Search for the cell housing the specified text and yield its [X, Y] center coordinate. 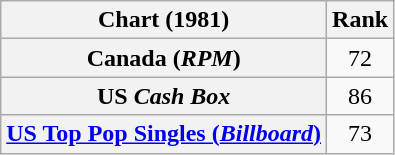
73 [360, 134]
72 [360, 58]
Rank [360, 20]
US Cash Box [164, 96]
Canada (RPM) [164, 58]
Chart (1981) [164, 20]
US Top Pop Singles (Billboard) [164, 134]
86 [360, 96]
